Pinpoint the cell where the given text exists, returning its [x, y] midpoint coordinate. 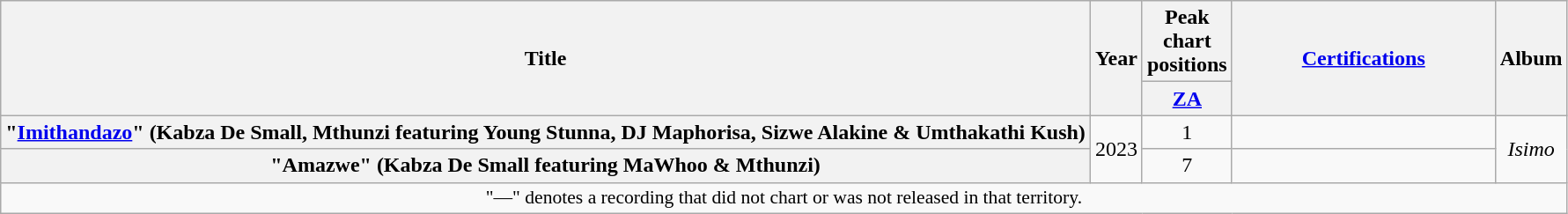
Certifications [1363, 58]
1 [1187, 132]
Album [1531, 58]
7 [1187, 166]
"Imithandazo" (Kabza De Small, Mthunzi featuring Young Stunna, DJ Maphorisa, Sizwe Alakine & Umthakathi Kush) [546, 132]
ZA [1187, 99]
Title [546, 58]
"Amazwe" (Kabza De Small featuring MaWhoo & Mthunzi) [546, 166]
2023 [1116, 149]
"—" denotes a recording that did not chart or was not released in that territory. [784, 198]
Year [1116, 58]
Isimo [1531, 149]
Peak chart positions [1187, 41]
